Capture the cell that displays the provided text and extract its [x, y] central coordinate. 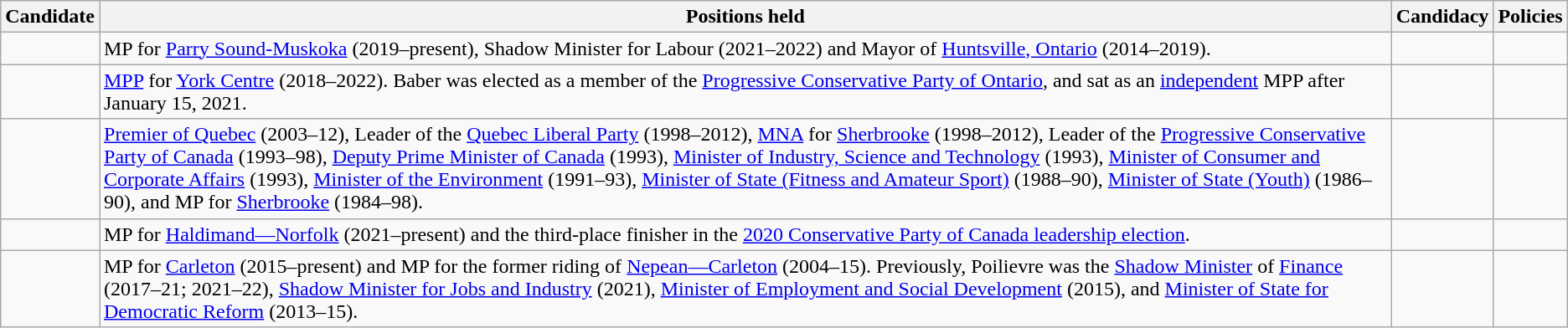
Positions held [745, 17]
Candidate [50, 17]
Candidacy [1442, 17]
Policies [1530, 17]
MP for Haldimand—Norfolk (2021–present) and the third-place finisher in the 2020 Conservative Party of Canada leadership election. [745, 234]
MP for Parry Sound-Muskoka (2019–present), Shadow Minister for Labour (2021–2022) and Mayor of Huntsville, Ontario (2014–2019). [745, 49]
